Determine the [X, Y] coordinate at the center of the cell enclosing the given text.  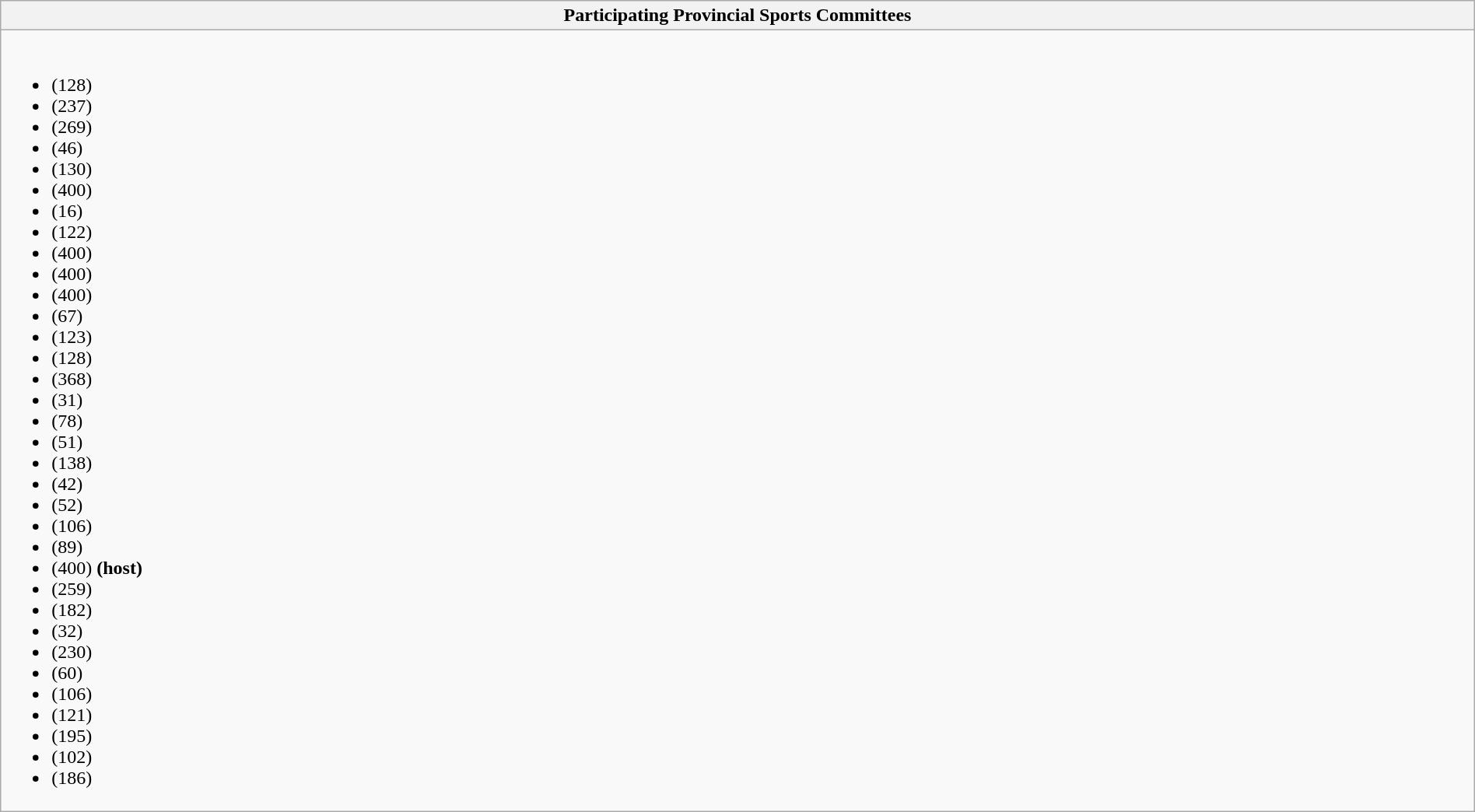
Participating Provincial Sports Committees [737, 16]
